Detect which cell encompasses the target text, then output its [X, Y] center coordinate. 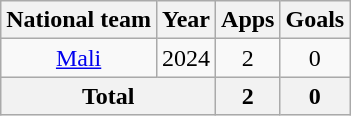
Total [108, 96]
2024 [186, 58]
Apps [248, 20]
National team [79, 20]
Mali [79, 58]
Goals [315, 20]
Year [186, 20]
